Locate the cell with the specified text and output its (x, y) center coordinate. 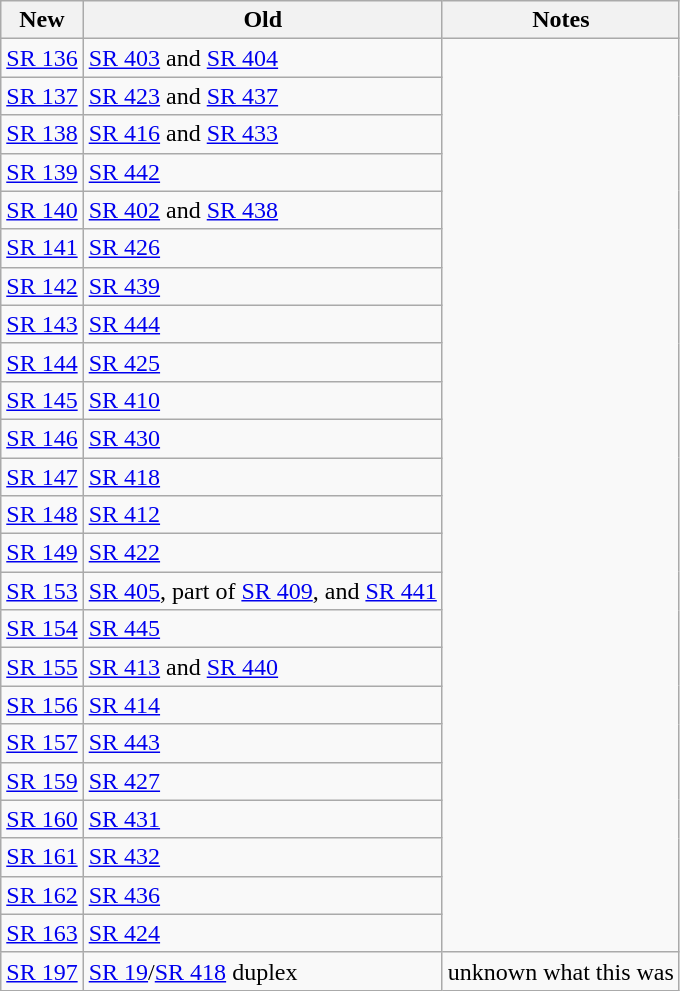
SR 405, part of SR 409, and SR 441 (262, 591)
SR 136 (42, 58)
SR 154 (42, 629)
SR 431 (262, 819)
SR 425 (262, 362)
SR 137 (42, 96)
SR 442 (262, 172)
SR 144 (42, 362)
Old (262, 20)
SR 414 (262, 705)
SR 445 (262, 629)
SR 416 and SR 433 (262, 134)
SR 410 (262, 400)
SR 161 (42, 857)
SR 418 (262, 477)
SR 156 (42, 705)
SR 146 (42, 438)
Notes (560, 20)
SR 444 (262, 324)
SR 436 (262, 895)
SR 153 (42, 591)
SR 424 (262, 933)
SR 439 (262, 286)
SR 145 (42, 400)
SR 141 (42, 248)
New (42, 20)
SR 148 (42, 515)
SR 143 (42, 324)
SR 426 (262, 248)
SR 140 (42, 210)
SR 163 (42, 933)
SR 423 and SR 437 (262, 96)
SR 157 (42, 743)
SR 403 and SR 404 (262, 58)
SR 149 (42, 553)
SR 159 (42, 781)
SR 139 (42, 172)
SR 443 (262, 743)
SR 413 and SR 440 (262, 667)
SR 197 (42, 971)
SR 19/SR 418 duplex (262, 971)
SR 432 (262, 857)
SR 162 (42, 895)
SR 160 (42, 819)
SR 422 (262, 553)
SR 412 (262, 515)
SR 155 (42, 667)
SR 147 (42, 477)
SR 142 (42, 286)
SR 427 (262, 781)
SR 430 (262, 438)
SR 402 and SR 438 (262, 210)
unknown what this was (560, 971)
SR 138 (42, 134)
